Provide the [x, y] coordinate of the cell's center where the given text is located.  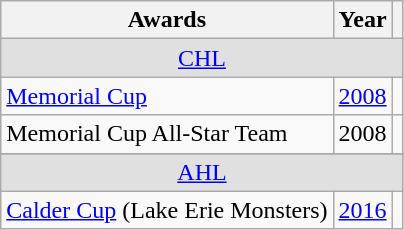
AHL [202, 172]
Memorial Cup [167, 96]
2016 [362, 210]
CHL [202, 58]
Memorial Cup All-Star Team [167, 134]
Year [362, 20]
Awards [167, 20]
Calder Cup (Lake Erie Monsters) [167, 210]
